From the cell containing the given text, extract its center point as (X, Y) coordinate. 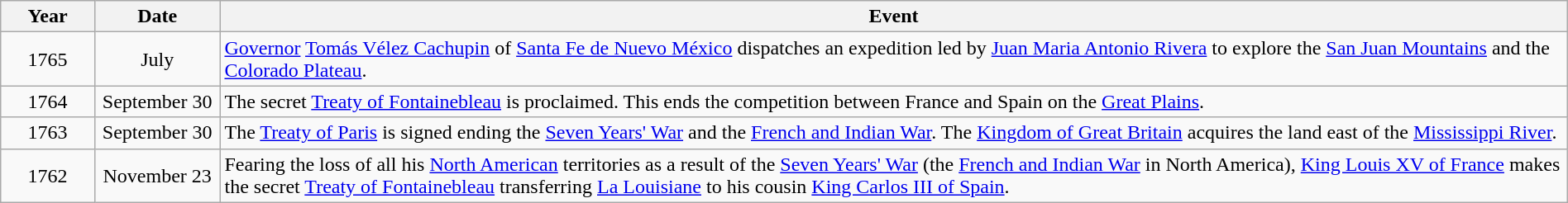
November 23 (157, 175)
1762 (48, 175)
The secret Treaty of Fontainebleau is proclaimed. This ends the competition between France and Spain on the Great Plains. (893, 101)
Year (48, 17)
1765 (48, 59)
Date (157, 17)
1763 (48, 133)
1764 (48, 101)
Event (893, 17)
July (157, 59)
